Identify which cell holds the provided text, then report its [x, y] central coordinate. 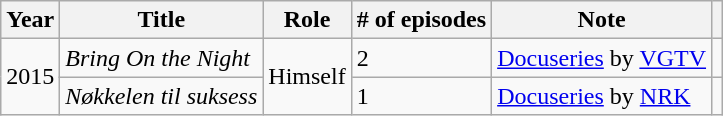
2015 [30, 77]
Note [602, 20]
Himself [307, 77]
Year [30, 20]
Docuseries by VGTV [602, 58]
Nøkkelen til suksess [162, 96]
Title [162, 20]
1 [421, 96]
Role [307, 20]
# of episodes [421, 20]
Docuseries by NRK [602, 96]
2 [421, 58]
Bring On the Night [162, 58]
